Output the [X, Y] coordinate of the center of the cell containing the given text.  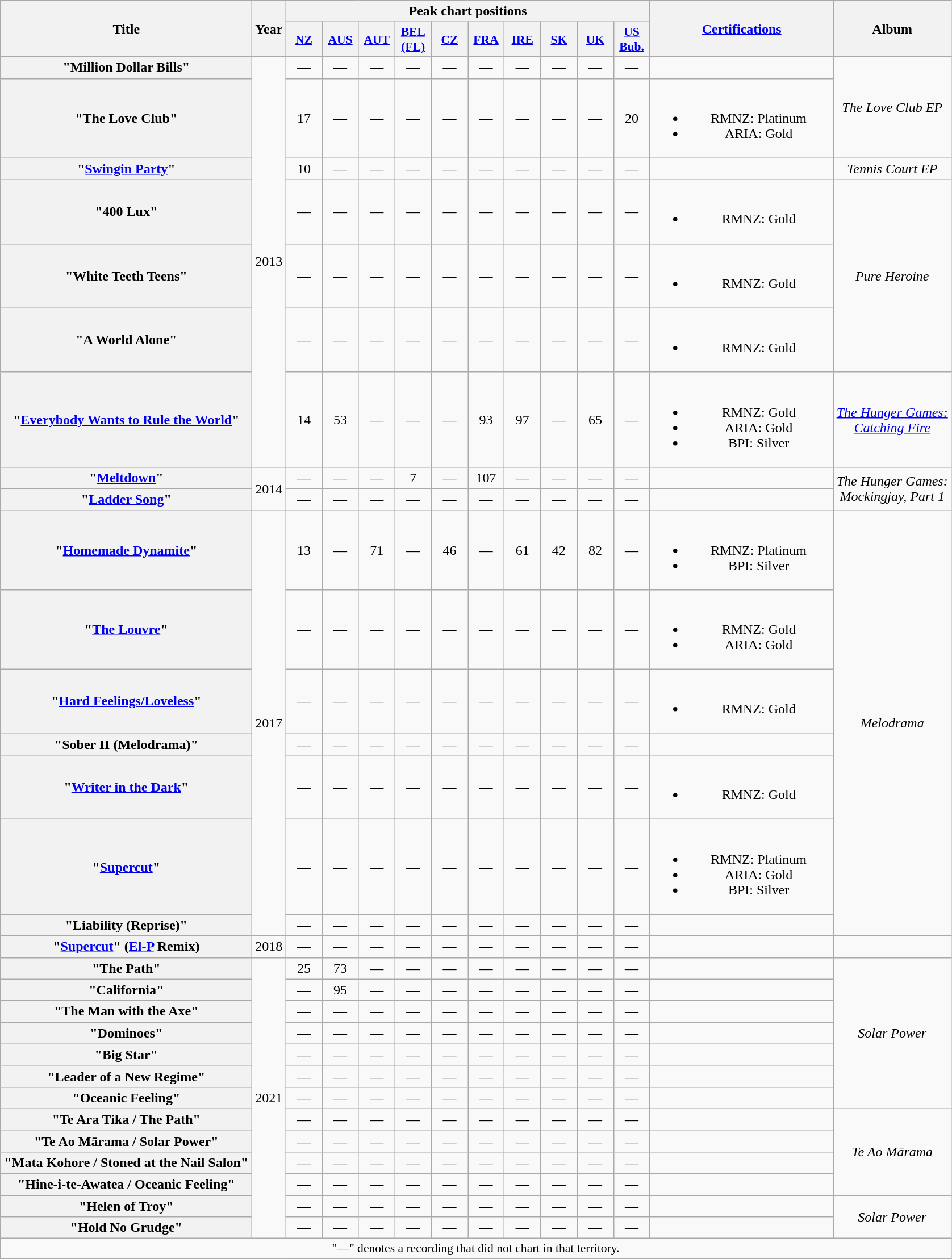
42 [559, 550]
Album [892, 28]
Title [126, 28]
61 [523, 550]
UK [595, 40]
CZ [449, 40]
17 [304, 118]
"The Man with the Axe" [126, 1011]
AUS [340, 40]
2013 [269, 262]
RMNZ: PlatinumARIA: GoldBPI: Silver [742, 867]
USBub. [632, 40]
"California" [126, 990]
2021 [269, 1098]
The Love Club EP [892, 107]
7 [413, 478]
"Dominoes" [126, 1033]
"Ladder Song" [126, 499]
SK [559, 40]
FRA [486, 40]
"The Louvre" [126, 630]
73 [340, 968]
Te Ao Mārama [892, 1152]
"Big Star" [126, 1055]
Pure Heroine [892, 276]
BEL(FL) [413, 40]
AUT [377, 40]
"Homemade Dynamite" [126, 550]
"A World Alone" [126, 340]
46 [449, 550]
"Liability (Reprise)" [126, 925]
Tennis Court EP [892, 169]
97 [523, 419]
The Hunger Games:Mockingjay, Part 1 [892, 488]
82 [595, 550]
RMNZ: GoldARIA: Gold [742, 630]
"Meltdown" [126, 478]
2018 [269, 947]
Peak chart positions [468, 11]
93 [486, 419]
"Everybody Wants to Rule the World" [126, 419]
71 [377, 550]
"The Love Club" [126, 118]
Certifications [742, 28]
20 [632, 118]
The Hunger Games:Catching Fire [892, 419]
25 [304, 968]
NZ [304, 40]
"Writer in the Dark" [126, 787]
IRE [523, 40]
"Sober II (Melodrama)" [126, 744]
"Supercut" (El-P Remix) [126, 947]
"White Teeth Teens" [126, 276]
"Helen of Troy" [126, 1206]
"Million Dollar Bills" [126, 68]
2014 [269, 488]
10 [304, 169]
Year [269, 28]
"Hine-i-te-Awatea / Oceanic Feeling" [126, 1185]
"Oceanic Feeling" [126, 1098]
RMNZ: GoldARIA: GoldBPI: Silver [742, 419]
13 [304, 550]
"The Path" [126, 968]
"Swingin Party" [126, 169]
"Hold No Grudge" [126, 1228]
107 [486, 478]
2017 [269, 722]
RMNZ: PlatinumARIA: Gold [742, 118]
"—" denotes a recording that did not chart in that territory. [476, 1249]
"Te Ara Tika / The Path" [126, 1119]
"Supercut" [126, 867]
"Te Ao Mārama / Solar Power" [126, 1141]
"Mata Kohore / Stoned at the Nail Salon" [126, 1163]
14 [304, 419]
"400 Lux" [126, 211]
Melodrama [892, 722]
95 [340, 990]
"Leader of a New Regime" [126, 1076]
53 [340, 419]
65 [595, 419]
"Hard Feelings/Loveless" [126, 702]
RMNZ: PlatinumBPI: Silver [742, 550]
